Provide the [X, Y] coordinate of the cell's center where the given text is located.  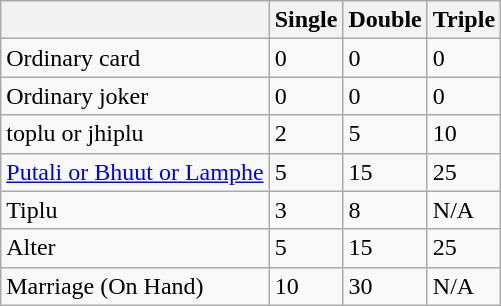
Triple [464, 20]
3 [306, 210]
Ordinary joker [135, 96]
30 [385, 286]
Putali or Bhuut or Lamphe [135, 172]
Single [306, 20]
8 [385, 210]
Double [385, 20]
Tiplu [135, 210]
Marriage (On Hand) [135, 286]
Ordinary card [135, 58]
Alter [135, 248]
2 [306, 134]
toplu or jhiplu [135, 134]
